Locate the cell with the specified text and output its (x, y) center coordinate. 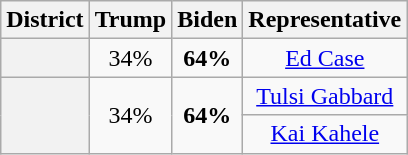
Kai Kahele (325, 134)
Tulsi Gabbard (325, 96)
District (45, 20)
Biden (208, 20)
Representative (325, 20)
Ed Case (325, 58)
Trump (130, 20)
